From the cell containing the given text, extract its center point as (X, Y) coordinate. 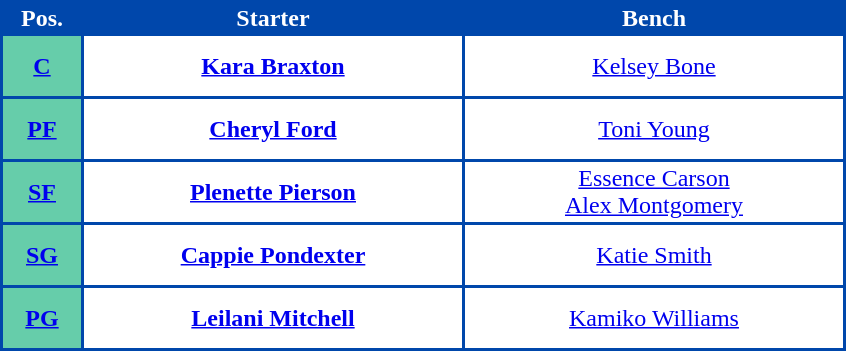
Essence CarsonAlex Montgomery (654, 192)
SF (42, 192)
Katie Smith (654, 255)
Kelsey Bone (654, 66)
SG (42, 255)
Plenette Pierson (273, 192)
PF (42, 129)
Pos. (42, 18)
Kara Braxton (273, 66)
C (42, 66)
Cheryl Ford (273, 129)
Kamiko Williams (654, 318)
Bench (654, 18)
Starter (273, 18)
Toni Young (654, 129)
Leilani Mitchell (273, 318)
PG (42, 318)
Cappie Pondexter (273, 255)
